Scan for the cell matching the given text and deliver its (x, y) coordinate at center. 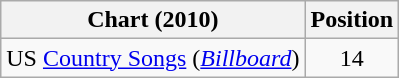
Position (352, 20)
Chart (2010) (153, 20)
14 (352, 58)
US Country Songs (Billboard) (153, 58)
